Find where the given text appears and provide that cell's center as (X, Y) coordinate. 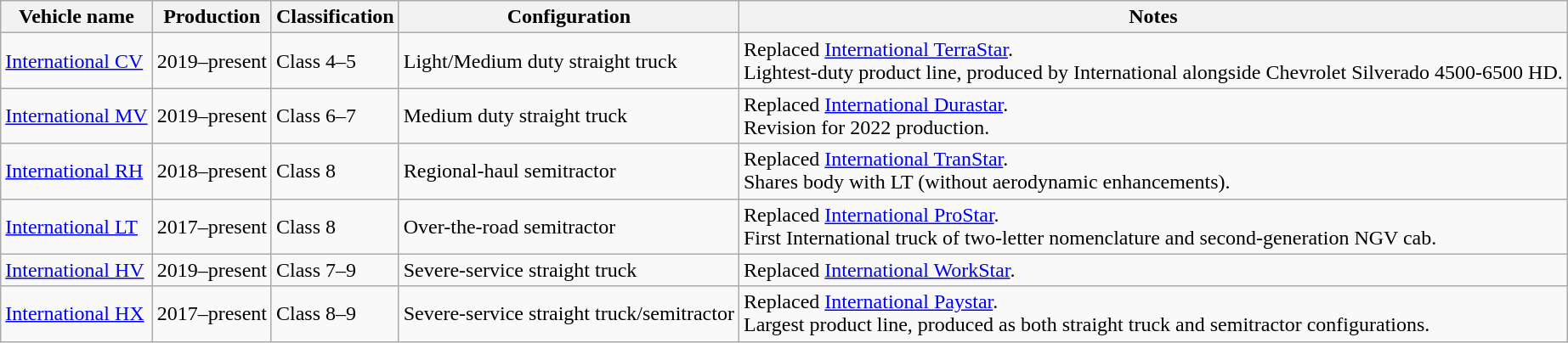
Class 8–9 (335, 314)
Severe-service straight truck (569, 270)
International HX (76, 314)
Replaced International Paystar.Largest product line, produced as both straight truck and semitractor configurations. (1152, 314)
International CV (76, 61)
Configuration (569, 17)
Over-the-road semitractor (569, 226)
Replaced International TerraStar.Lightest-duty product line, produced by International alongside Chevrolet Silverado 4500-6500 HD. (1152, 61)
International MV (76, 115)
Class 4–5 (335, 61)
Vehicle name (76, 17)
Production (212, 17)
Regional-haul semitractor (569, 171)
Class 6–7 (335, 115)
Notes (1152, 17)
Class 7–9 (335, 270)
Light/Medium duty straight truck (569, 61)
Medium duty straight truck (569, 115)
2018–present (212, 171)
International HV (76, 270)
Replaced International TranStar.Shares body with LT (without aerodynamic enhancements). (1152, 171)
International LT (76, 226)
Replaced International ProStar.First International truck of two-letter nomenclature and second-generation NGV cab. (1152, 226)
Classification (335, 17)
Severe-service straight truck/semitractor (569, 314)
Replaced International WorkStar. (1152, 270)
International RH (76, 171)
Replaced International Durastar.Revision for 2022 production. (1152, 115)
